Return the (x, y) coordinate for the center point of the cell that contains the specified text.  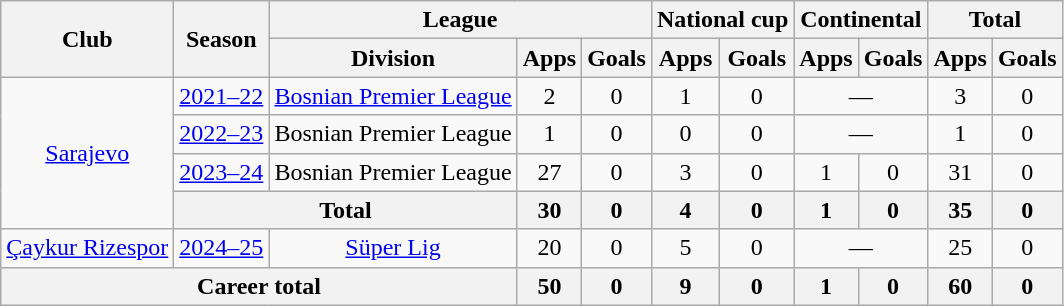
Süper Lig (393, 248)
2024–25 (222, 248)
20 (549, 248)
60 (960, 286)
2 (549, 96)
Çaykur Rizespor (88, 248)
27 (549, 172)
2022–23 (222, 134)
Sarajevo (88, 153)
Career total (259, 286)
National cup (722, 20)
25 (960, 248)
50 (549, 286)
31 (960, 172)
5 (685, 248)
Division (393, 58)
League (460, 20)
Season (222, 39)
35 (960, 210)
30 (549, 210)
Club (88, 39)
2023–24 (222, 172)
2021–22 (222, 96)
4 (685, 210)
Continental (861, 20)
9 (685, 286)
